Return (X, Y) of the center of cell containing provided text 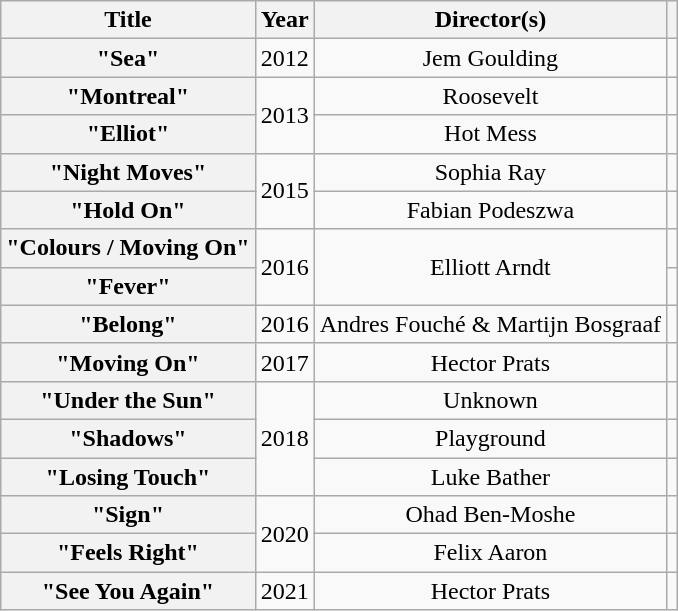
Title (128, 20)
"Sign" (128, 515)
Andres Fouché & Martijn Bosgraaf (490, 324)
Felix Aaron (490, 553)
"Colours / Moving On" (128, 248)
Director(s) (490, 20)
"See You Again" (128, 591)
"Shadows" (128, 438)
"Belong" (128, 324)
Roosevelt (490, 96)
"Feels Right" (128, 553)
2021 (284, 591)
"Sea" (128, 58)
Hot Mess (490, 134)
Unknown (490, 400)
Playground (490, 438)
"Fever" (128, 286)
2013 (284, 115)
"Elliot" (128, 134)
Fabian Podeszwa (490, 210)
Luke Bather (490, 477)
2020 (284, 534)
2017 (284, 362)
"Losing Touch" (128, 477)
2018 (284, 438)
Elliott Arndt (490, 267)
"Hold On" (128, 210)
2015 (284, 191)
2012 (284, 58)
Year (284, 20)
"Under the Sun" (128, 400)
Ohad Ben-Moshe (490, 515)
Sophia Ray (490, 172)
"Montreal" (128, 96)
"Moving On" (128, 362)
"Night Moves" (128, 172)
Jem Goulding (490, 58)
